Return (X, Y) of the center of cell containing provided text 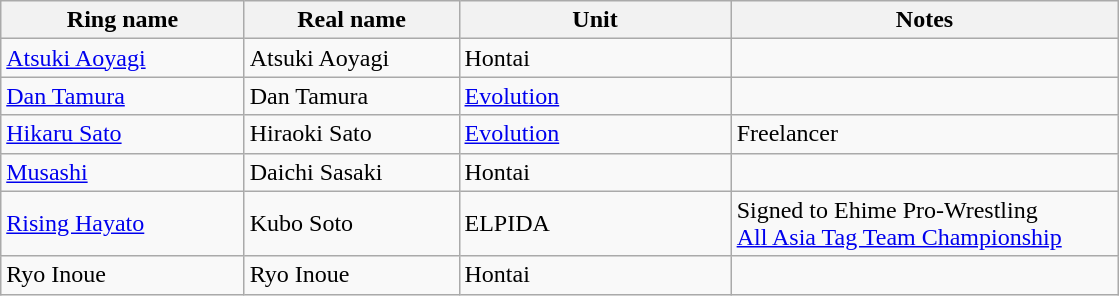
Daichi Sasaki (352, 172)
Signed to Ehime Pro-WrestlingAll Asia Tag Team Championship (924, 224)
Kubo Soto (352, 224)
Real name (352, 20)
ELPIDA (595, 224)
Freelancer (924, 134)
Hikaru Sato (122, 134)
Ring name (122, 20)
Rising Hayato (122, 224)
Unit (595, 20)
Musashi (122, 172)
Notes (924, 20)
Hiraoki Sato (352, 134)
